Return [x, y] of the center of cell containing provided text 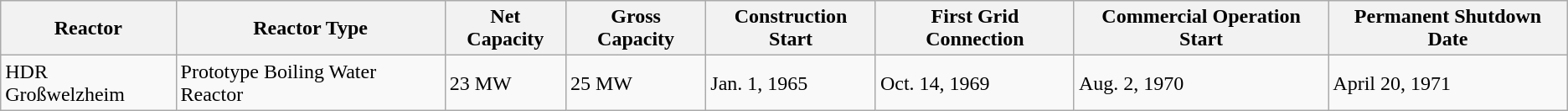
Reactor Type [310, 29]
Aug. 2, 1970 [1201, 82]
Jan. 1, 1965 [791, 82]
First Grid Connection [975, 29]
Oct. 14, 1969 [975, 82]
Construction Start [791, 29]
Permanent Shutdown Date [1447, 29]
HDR Großwelzheim [89, 82]
Net Capacity [505, 29]
25 MW [635, 82]
Gross Capacity [635, 29]
Commercial Operation Start [1201, 29]
Prototype Boiling Water Reactor [310, 82]
23 MW [505, 82]
Reactor [89, 29]
April 20, 1971 [1447, 82]
